Search for the cell housing the specified text and yield its [X, Y] center coordinate. 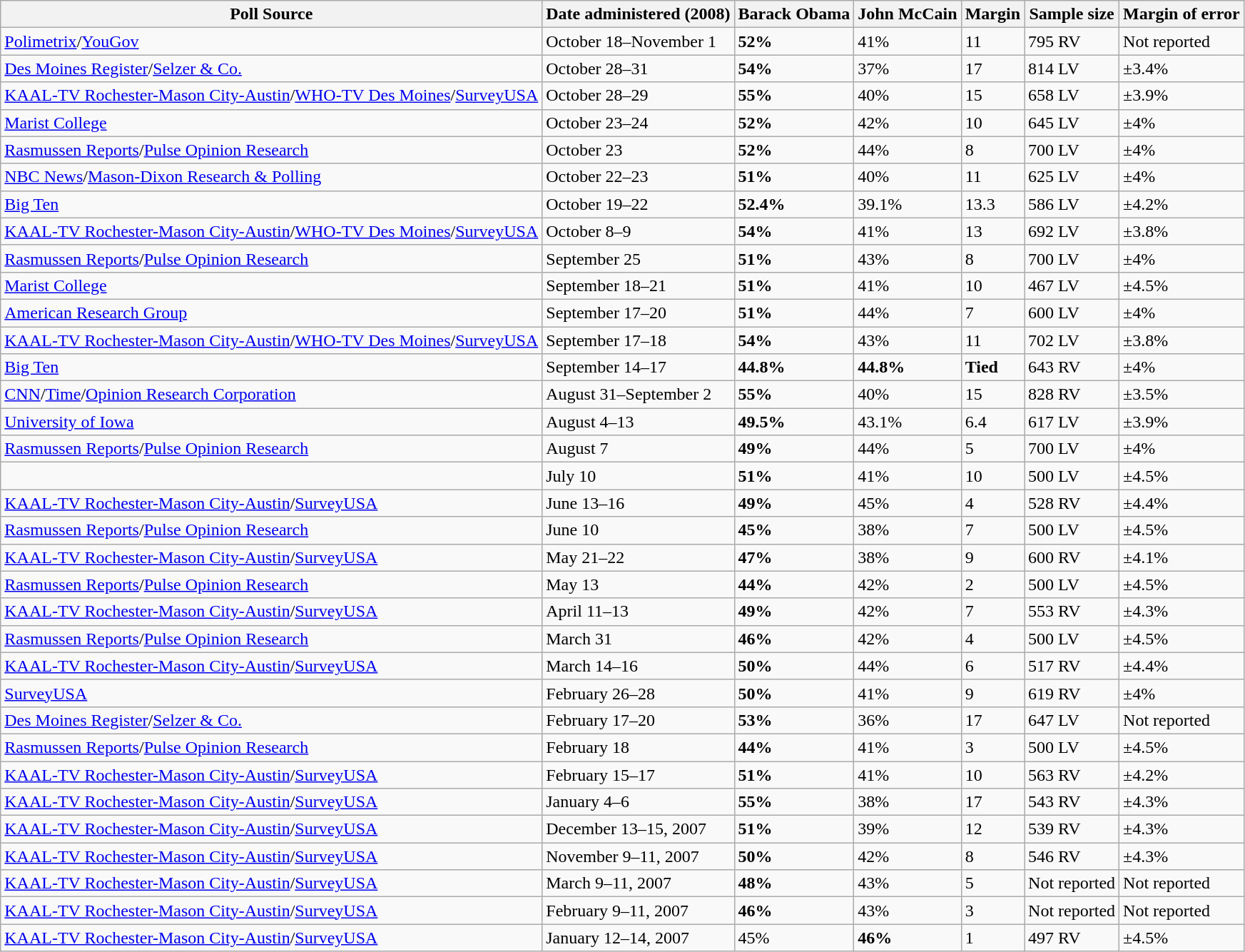
March 14–16 [638, 666]
702 LV [1072, 340]
600 RV [1072, 557]
795 RV [1072, 41]
47% [794, 557]
619 RV [1072, 693]
August 31–September 2 [638, 395]
February 9–11, 2007 [638, 911]
October 23 [638, 150]
539 RV [1072, 829]
Margin of error [1182, 14]
497 RV [1072, 938]
±3.5% [1182, 395]
October 28–31 [638, 69]
43.1% [908, 422]
September 25 [638, 258]
October 23–24 [638, 123]
March 31 [638, 639]
39% [908, 829]
49.5% [794, 422]
Poll Source [271, 14]
American Research Group [271, 313]
643 RV [1072, 368]
645 LV [1072, 123]
Tied [992, 368]
University of Iowa [271, 422]
March 9–11, 2007 [638, 883]
January 12–14, 2007 [638, 938]
517 RV [1072, 666]
October 28–29 [638, 96]
Sample size [1072, 14]
October 22–23 [638, 177]
April 11–13 [638, 612]
John McCain [908, 14]
53% [794, 720]
October 19–22 [638, 204]
13.3 [992, 204]
586 LV [1072, 204]
658 LV [1072, 96]
September 14–17 [638, 368]
NBC News/Mason-Dixon Research & Polling [271, 177]
528 RV [1072, 503]
1 [992, 938]
August 7 [638, 449]
828 RV [1072, 395]
September 17–20 [638, 313]
Polimetrix/YouGov [271, 41]
543 RV [1072, 802]
October 8–9 [638, 231]
August 4–13 [638, 422]
2 [992, 584]
600 LV [1072, 313]
July 10 [638, 476]
12 [992, 829]
546 RV [1072, 856]
467 LV [1072, 285]
6 [992, 666]
814 LV [1072, 69]
±3.4% [1182, 69]
553 RV [1072, 612]
CNN/Time/Opinion Research Corporation [271, 395]
563 RV [1072, 774]
November 9–11, 2007 [638, 856]
617 LV [1072, 422]
48% [794, 883]
±4.1% [1182, 557]
39.1% [908, 204]
692 LV [1072, 231]
Date administered (2008) [638, 14]
37% [908, 69]
September 17–18 [638, 340]
May 21–22 [638, 557]
May 13 [638, 584]
February 17–20 [638, 720]
December 13–15, 2007 [638, 829]
6.4 [992, 422]
January 4–6 [638, 802]
September 18–21 [638, 285]
647 LV [1072, 720]
36% [908, 720]
625 LV [1072, 177]
Barack Obama [794, 14]
June 13–16 [638, 503]
SurveyUSA [271, 693]
13 [992, 231]
February 18 [638, 747]
Margin [992, 14]
October 18–November 1 [638, 41]
June 10 [638, 530]
February 15–17 [638, 774]
February 26–28 [638, 693]
52.4% [794, 204]
